Search for the cell housing the specified text and yield its (x, y) center coordinate. 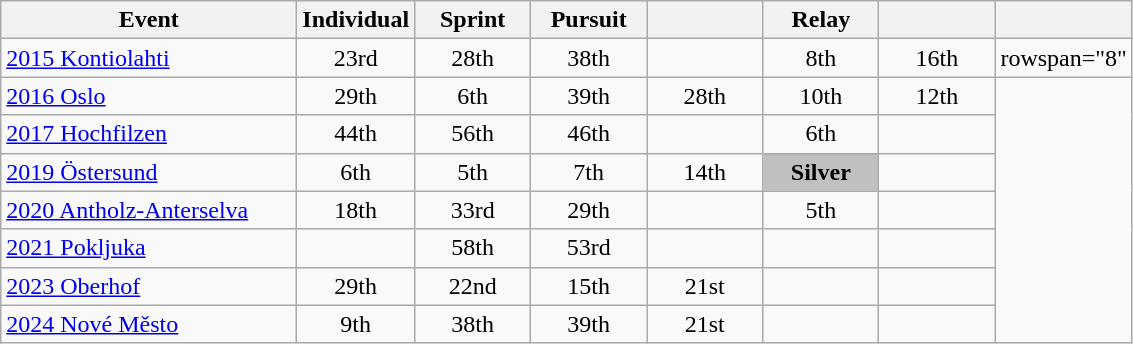
33rd (473, 210)
18th (356, 210)
Event (149, 20)
2017 Hochfilzen (149, 134)
46th (589, 134)
23rd (356, 58)
56th (473, 134)
44th (356, 134)
Silver (821, 172)
Pursuit (589, 20)
16th (937, 58)
2019 Östersund (149, 172)
53rd (589, 248)
rowspan="8" (1064, 58)
2024 Nové Město (149, 324)
Relay (821, 20)
12th (937, 96)
2016 Oslo (149, 96)
8th (821, 58)
2020 Antholz-Anterselva (149, 210)
7th (589, 172)
14th (705, 172)
2015 Kontiolahti (149, 58)
9th (356, 324)
22nd (473, 286)
Individual (356, 20)
Sprint (473, 20)
10th (821, 96)
15th (589, 286)
58th (473, 248)
2023 Oberhof (149, 286)
2021 Pokljuka (149, 248)
